Determine the (X, Y) coordinate at the center of the cell enclosing the given text.  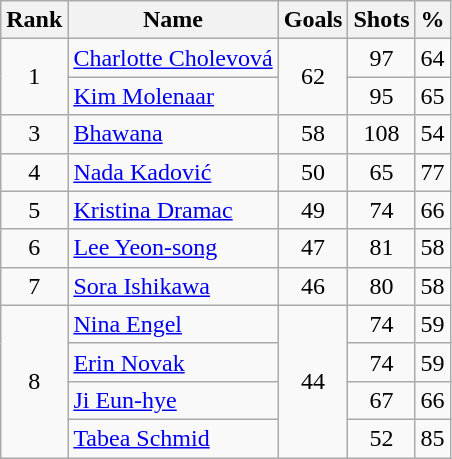
3 (34, 134)
5 (34, 210)
Nina Engel (173, 324)
62 (313, 77)
% (432, 20)
Charlotte Cholevová (173, 58)
Erin Novak (173, 362)
Ji Eun-hye (173, 400)
Tabea Schmid (173, 438)
Kristina Dramac (173, 210)
80 (382, 286)
Bhawana (173, 134)
44 (313, 381)
Rank (34, 20)
Goals (313, 20)
50 (313, 172)
95 (382, 96)
46 (313, 286)
Lee Yeon-song (173, 248)
52 (382, 438)
6 (34, 248)
85 (432, 438)
49 (313, 210)
67 (382, 400)
77 (432, 172)
Name (173, 20)
Nada Kadović (173, 172)
81 (382, 248)
97 (382, 58)
8 (34, 381)
Shots (382, 20)
Kim Molenaar (173, 96)
64 (432, 58)
108 (382, 134)
1 (34, 77)
47 (313, 248)
4 (34, 172)
7 (34, 286)
Sora Ishikawa (173, 286)
54 (432, 134)
